For the text-containing cell, return its midpoint in [x, y] coordinate format. 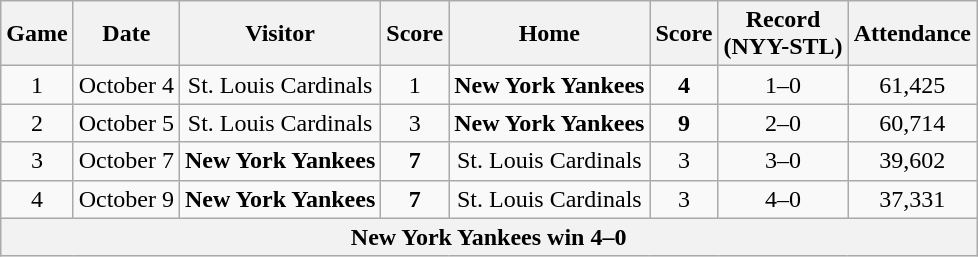
37,331 [912, 199]
Attendance [912, 34]
Date [126, 34]
Record(NYY-STL) [783, 34]
New York Yankees win 4–0 [489, 237]
60,714 [912, 123]
61,425 [912, 85]
October 7 [126, 161]
39,602 [912, 161]
2–0 [783, 123]
1–0 [783, 85]
October 9 [126, 199]
Home [550, 34]
4–0 [783, 199]
3–0 [783, 161]
October 5 [126, 123]
Visitor [280, 34]
2 [37, 123]
9 [684, 123]
Game [37, 34]
October 4 [126, 85]
